Extract the (x, y) coordinate from the center of the cell holding the provided text.  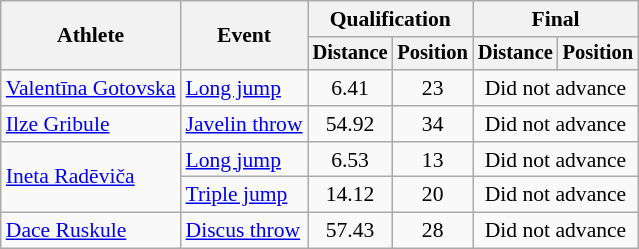
6.41 (350, 88)
57.43 (350, 231)
6.53 (350, 160)
20 (432, 195)
Final (556, 19)
Qualification (390, 19)
Valentīna Gotovska (91, 88)
Discus throw (244, 231)
Javelin throw (244, 124)
Athlete (91, 36)
Ilze Gribule (91, 124)
Triple jump (244, 195)
Ineta Radēviča (91, 178)
54.92 (350, 124)
28 (432, 231)
34 (432, 124)
13 (432, 160)
14.12 (350, 195)
Event (244, 36)
Dace Ruskule (91, 231)
23 (432, 88)
